Output the [X, Y] coordinate of the center of the cell containing the given text.  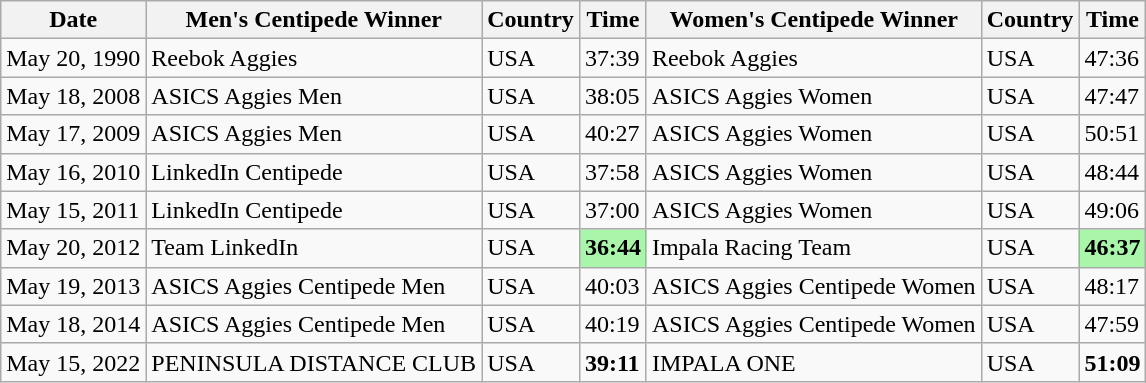
51:09 [1112, 362]
PENINSULA DISTANCE CLUB [314, 362]
IMPALA ONE [814, 362]
May 20, 2012 [74, 248]
47:59 [1112, 324]
Date [74, 20]
38:05 [612, 96]
40:27 [612, 134]
Men's Centipede Winner [314, 20]
50:51 [1112, 134]
37:58 [612, 172]
May 19, 2013 [74, 286]
37:39 [612, 58]
36:44 [612, 248]
May 20, 1990 [74, 58]
47:36 [1112, 58]
48:17 [1112, 286]
40:19 [612, 324]
37:00 [612, 210]
May 16, 2010 [74, 172]
May 18, 2014 [74, 324]
May 15, 2011 [74, 210]
47:47 [1112, 96]
May 17, 2009 [74, 134]
Impala Racing Team [814, 248]
May 15, 2022 [74, 362]
Women's Centipede Winner [814, 20]
May 18, 2008 [74, 96]
46:37 [1112, 248]
39:11 [612, 362]
Team LinkedIn [314, 248]
48:44 [1112, 172]
40:03 [612, 286]
49:06 [1112, 210]
